Pinpoint the cell where the given text exists, returning its [X, Y] midpoint coordinate. 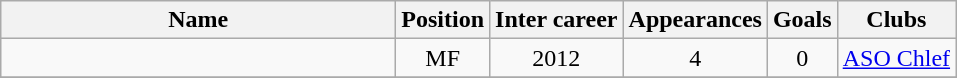
Inter career [556, 20]
Appearances [695, 20]
ASO Chlef [896, 58]
0 [802, 58]
4 [695, 58]
MF [443, 58]
Goals [802, 20]
Clubs [896, 20]
Name [198, 20]
2012 [556, 58]
Position [443, 20]
